Search for the cell housing the specified text and yield its (x, y) center coordinate. 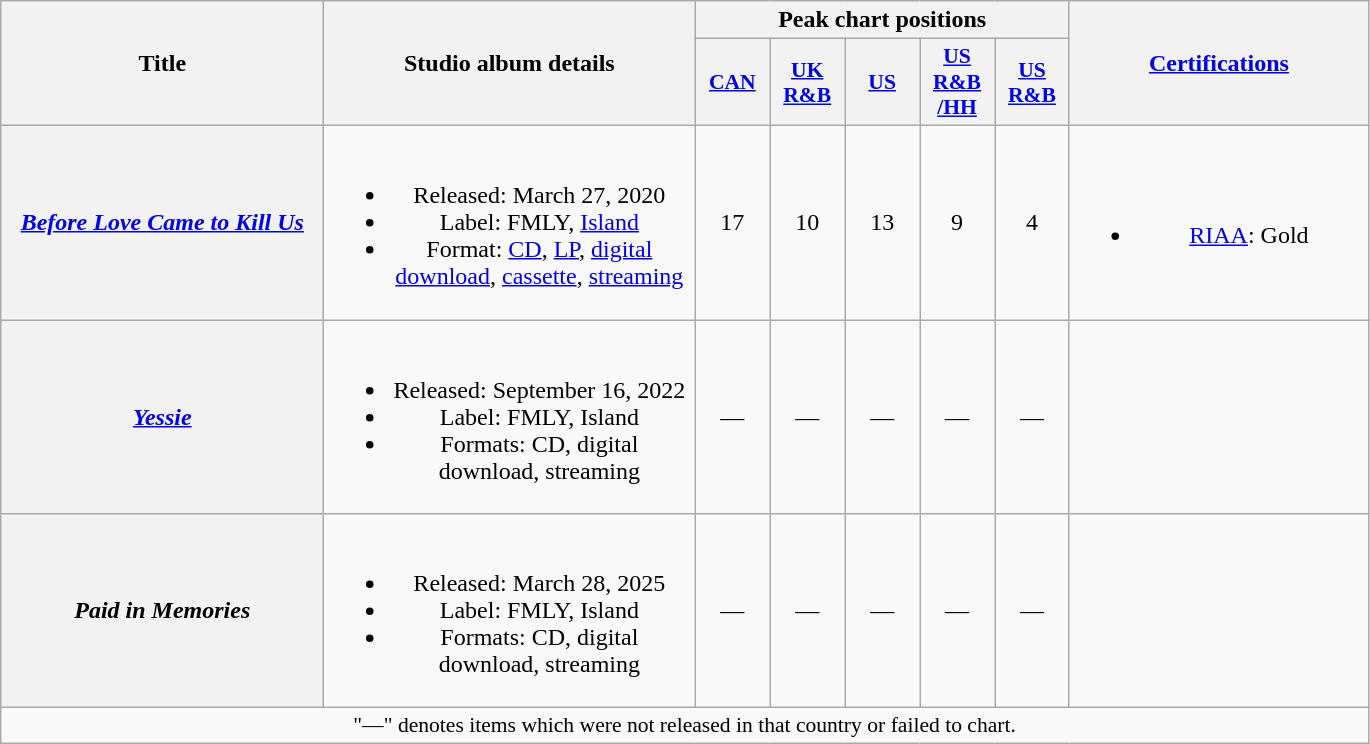
"—" denotes items which were not released in that country or failed to chart. (685, 726)
Before Love Came to Kill Us (162, 222)
10 (808, 222)
Studio album details (510, 64)
Released: March 27, 2020Label: FMLY, IslandFormat: CD, LP, digital download, cassette, streaming (510, 222)
CAN (732, 82)
USR&B (1032, 82)
Title (162, 64)
UKR&B (808, 82)
13 (882, 222)
9 (958, 222)
Released: September 16, 2022Label: FMLY, IslandFormats: CD, digital download, streaming (510, 417)
Certifications (1218, 64)
4 (1032, 222)
Yessie (162, 417)
US (882, 82)
Paid in Memories (162, 611)
17 (732, 222)
RIAA: Gold (1218, 222)
Released: March 28, 2025Label: FMLY, IslandFormats: CD, digital download, streaming (510, 611)
Peak chart positions (882, 20)
USR&B/HH (958, 82)
